Output the [X, Y] coordinate of the center of the cell containing the given text.  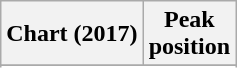
Peak position [189, 34]
Chart (2017) [72, 34]
